For the text-containing cell, return its midpoint in (X, Y) coordinate format. 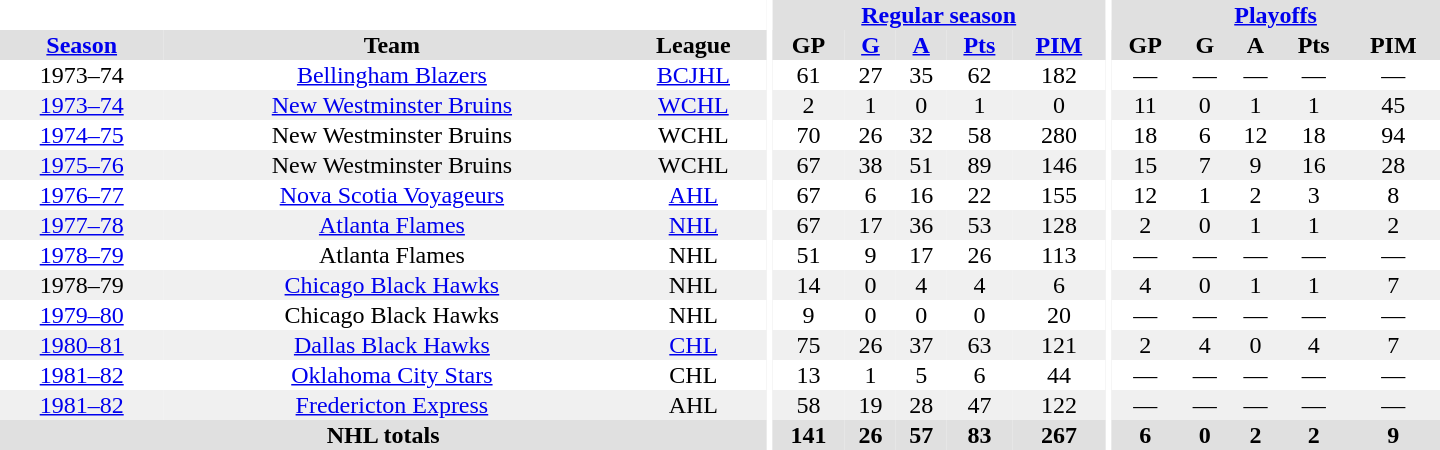
37 (922, 345)
Team (392, 45)
155 (1058, 195)
267 (1058, 435)
83 (980, 435)
128 (1058, 225)
19 (870, 405)
63 (980, 345)
35 (922, 75)
Playoffs (1276, 15)
1977–78 (82, 225)
1980–81 (82, 345)
Season (82, 45)
121 (1058, 345)
47 (980, 405)
94 (1394, 135)
146 (1058, 165)
1976–77 (82, 195)
Bellingham Blazers (392, 75)
44 (1058, 375)
11 (1145, 105)
141 (808, 435)
Oklahoma City Stars (392, 375)
57 (922, 435)
14 (808, 285)
113 (1058, 255)
36 (922, 225)
32 (922, 135)
NHL totals (383, 435)
27 (870, 75)
53 (980, 225)
13 (808, 375)
38 (870, 165)
Fredericton Express (392, 405)
62 (980, 75)
15 (1145, 165)
Dallas Black Hawks (392, 345)
8 (1394, 195)
5 (922, 375)
3 (1314, 195)
70 (808, 135)
45 (1394, 105)
89 (980, 165)
Nova Scotia Voyageurs (392, 195)
22 (980, 195)
182 (1058, 75)
Regular season (939, 15)
280 (1058, 135)
BCJHL (693, 75)
75 (808, 345)
League (693, 45)
1975–76 (82, 165)
1974–75 (82, 135)
122 (1058, 405)
20 (1058, 315)
1979–80 (82, 315)
61 (808, 75)
